Identify which cell holds the provided text, then report its (x, y) central coordinate. 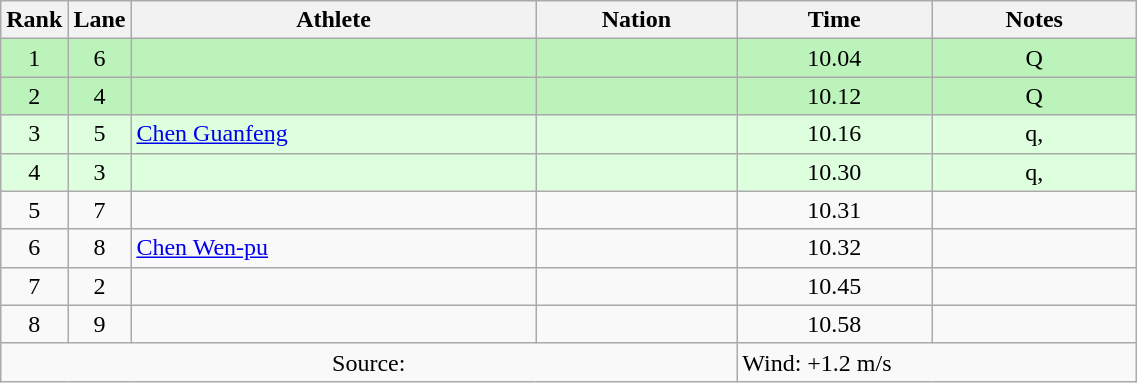
10.16 (834, 134)
Wind: +1.2 m/s (937, 362)
Nation (636, 20)
Athlete (334, 20)
Rank (34, 20)
Chen Wen-pu (334, 248)
1 (34, 58)
Source: (369, 362)
Time (834, 20)
10.04 (834, 58)
9 (100, 324)
10.31 (834, 210)
10.45 (834, 286)
Notes (1034, 20)
10.58 (834, 324)
10.12 (834, 96)
Lane (100, 20)
10.30 (834, 172)
Chen Guanfeng (334, 134)
10.32 (834, 248)
